From the cell containing the given text, extract its center point as (x, y) coordinate. 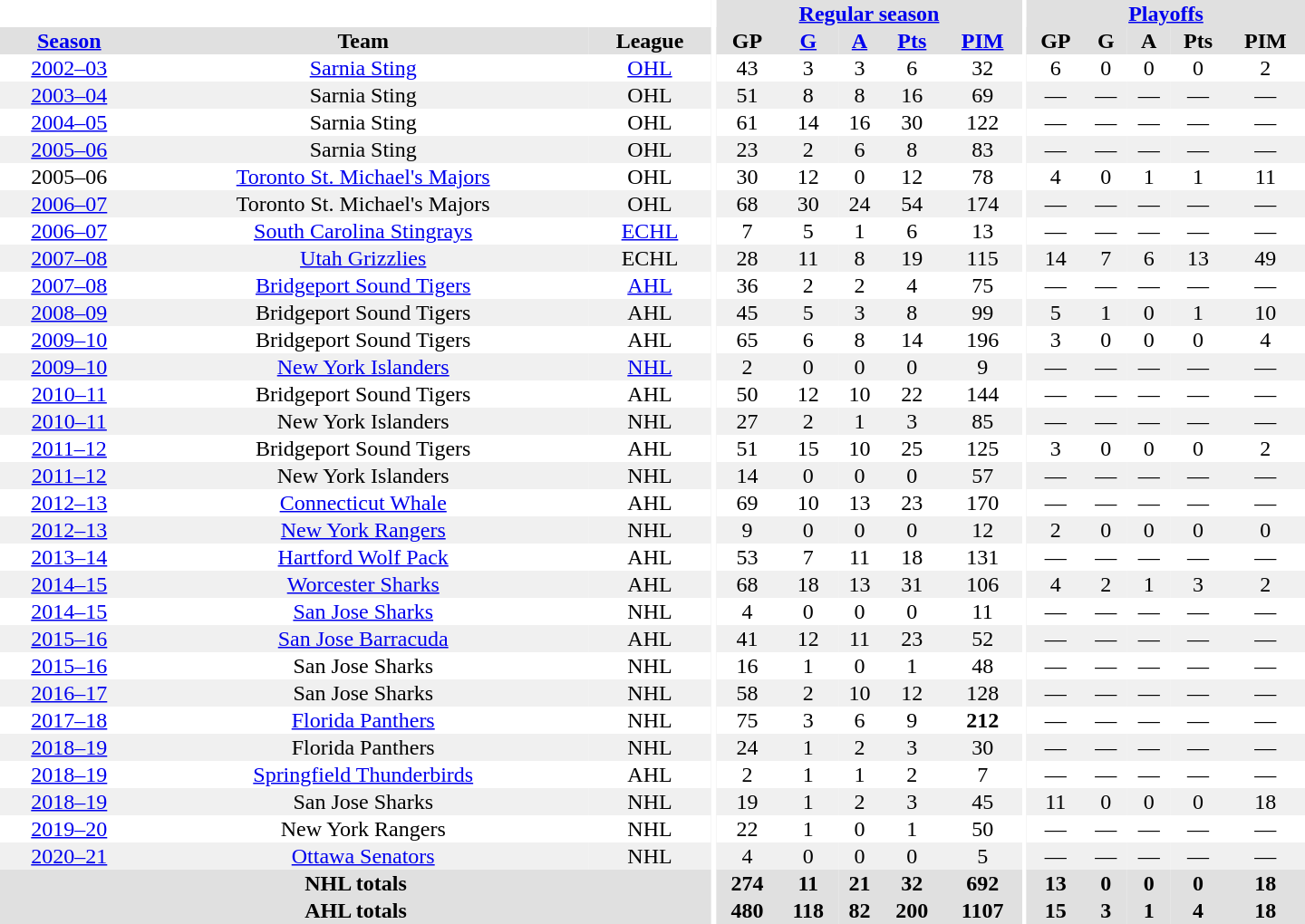
118 (808, 910)
49 (1265, 258)
Ottawa Senators (363, 856)
Utah Grizzlies (363, 258)
131 (982, 557)
48 (982, 666)
AHL totals (355, 910)
28 (747, 258)
31 (912, 584)
174 (982, 204)
Connecticut Whale (363, 503)
Regular season (868, 14)
122 (982, 122)
Team (363, 41)
NHL totals (355, 883)
2002–03 (69, 68)
212 (982, 720)
196 (982, 340)
692 (982, 883)
52 (982, 639)
San Jose Barracuda (363, 639)
League (650, 41)
41 (747, 639)
2008–09 (69, 313)
274 (747, 883)
106 (982, 584)
Springfield Thunderbirds (363, 775)
South Carolina Stingrays (363, 231)
2004–05 (69, 122)
128 (982, 693)
58 (747, 693)
Worcester Sharks (363, 584)
1107 (982, 910)
2019–20 (69, 829)
2003–04 (69, 95)
36 (747, 285)
82 (859, 910)
57 (982, 476)
115 (982, 258)
27 (747, 421)
2020–21 (69, 856)
78 (982, 177)
53 (747, 557)
25 (912, 448)
Hartford Wolf Pack (363, 557)
125 (982, 448)
99 (982, 313)
144 (982, 394)
170 (982, 503)
83 (982, 149)
480 (747, 910)
21 (859, 883)
54 (912, 204)
Season (69, 41)
65 (747, 340)
2017–18 (69, 720)
85 (982, 421)
200 (912, 910)
2016–17 (69, 693)
61 (747, 122)
43 (747, 68)
Playoffs (1165, 14)
2013–14 (69, 557)
